Locate the cell with the specified text and output its (X, Y) center coordinate. 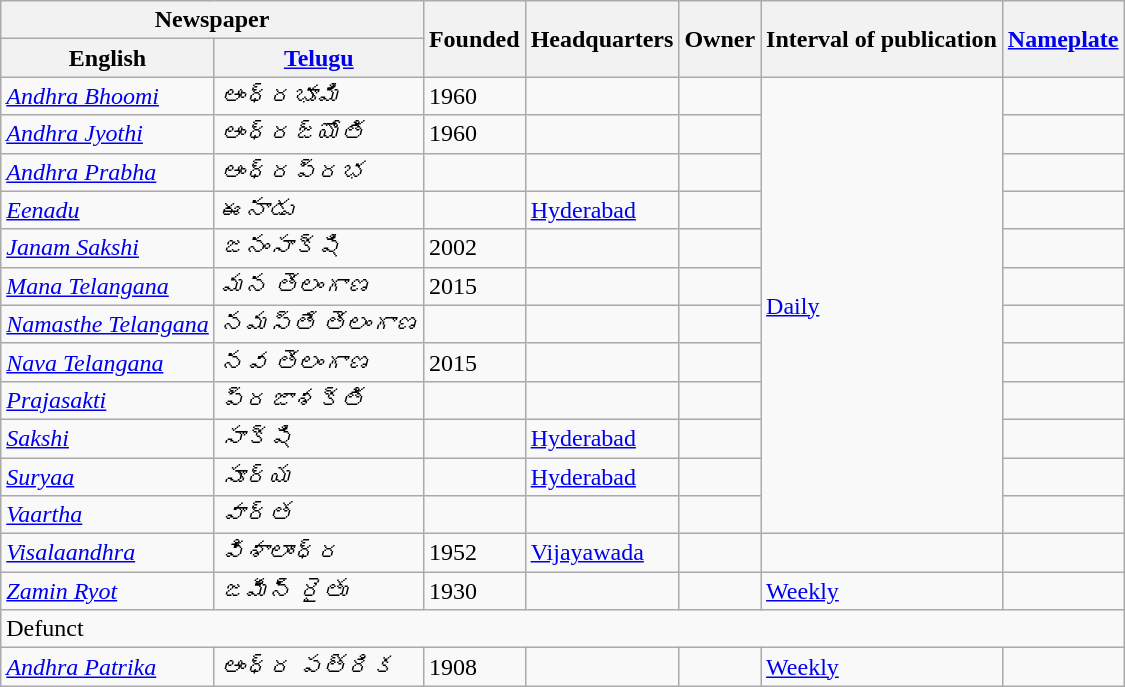
Zamin Ryot (108, 591)
జమీన్ రైతు (318, 591)
నమస్తే తెలంగాణ (318, 324)
Andhra Jyothi (108, 134)
Nava Telangana (108, 362)
Andhra Prabha (108, 172)
Daily (882, 306)
1908 (474, 667)
సూర్య (318, 477)
జనంసాక్షి (318, 248)
Defunct (562, 629)
1952 (474, 553)
2002 (474, 248)
Newspaper (212, 20)
Vaartha (108, 515)
ఈనాడు (318, 210)
Namasthe Telangana (108, 324)
Sakshi (108, 438)
Andhra Bhoomi (108, 96)
విశాలాంధ్ర (318, 553)
ఆంధ్రప్రభ (318, 172)
ఆంధ్రభూమి (318, 96)
Founded (474, 39)
Vijayawada (602, 553)
ఆంధ్రజ్యోతి (318, 134)
ప్రజాశక్తి (318, 400)
Nameplate (1063, 39)
Visalaandhra (108, 553)
మన తెలంగాణ (318, 286)
వార్త (318, 515)
Interval of publication (882, 39)
ఆంధ్ర పత్రిక (318, 667)
Owner (720, 39)
Telugu (318, 58)
1930 (474, 591)
Suryaa (108, 477)
Prajasakti (108, 400)
English (108, 58)
Andhra Patrika (108, 667)
Mana Telangana (108, 286)
Eenadu (108, 210)
నవ తెలంగాణ (318, 362)
సాక్షి (318, 438)
Janam Sakshi (108, 248)
Headquarters (602, 39)
